Detect which cell encompasses the target text, then output its [x, y] center coordinate. 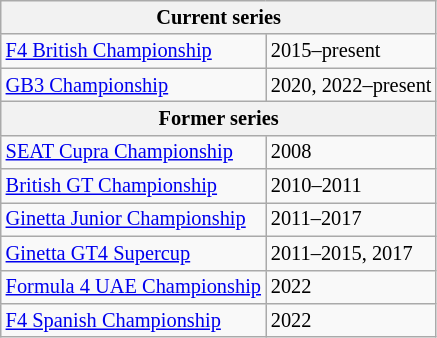
Ginetta Junior Championship [134, 219]
2008 [352, 152]
F4 Spanish Championship [134, 320]
Formula 4 UAE Championship [134, 287]
2011–2017 [352, 219]
Former series [219, 118]
F4 British Championship [134, 51]
2015–present [352, 51]
2010–2011 [352, 186]
2020, 2022–present [352, 85]
British GT Championship [134, 186]
Ginetta GT4 Supercup [134, 253]
2011–2015, 2017 [352, 253]
SEAT Cupra Championship [134, 152]
Current series [219, 17]
GB3 Championship [134, 85]
